Identify which cell holds the provided text, then report its (x, y) central coordinate. 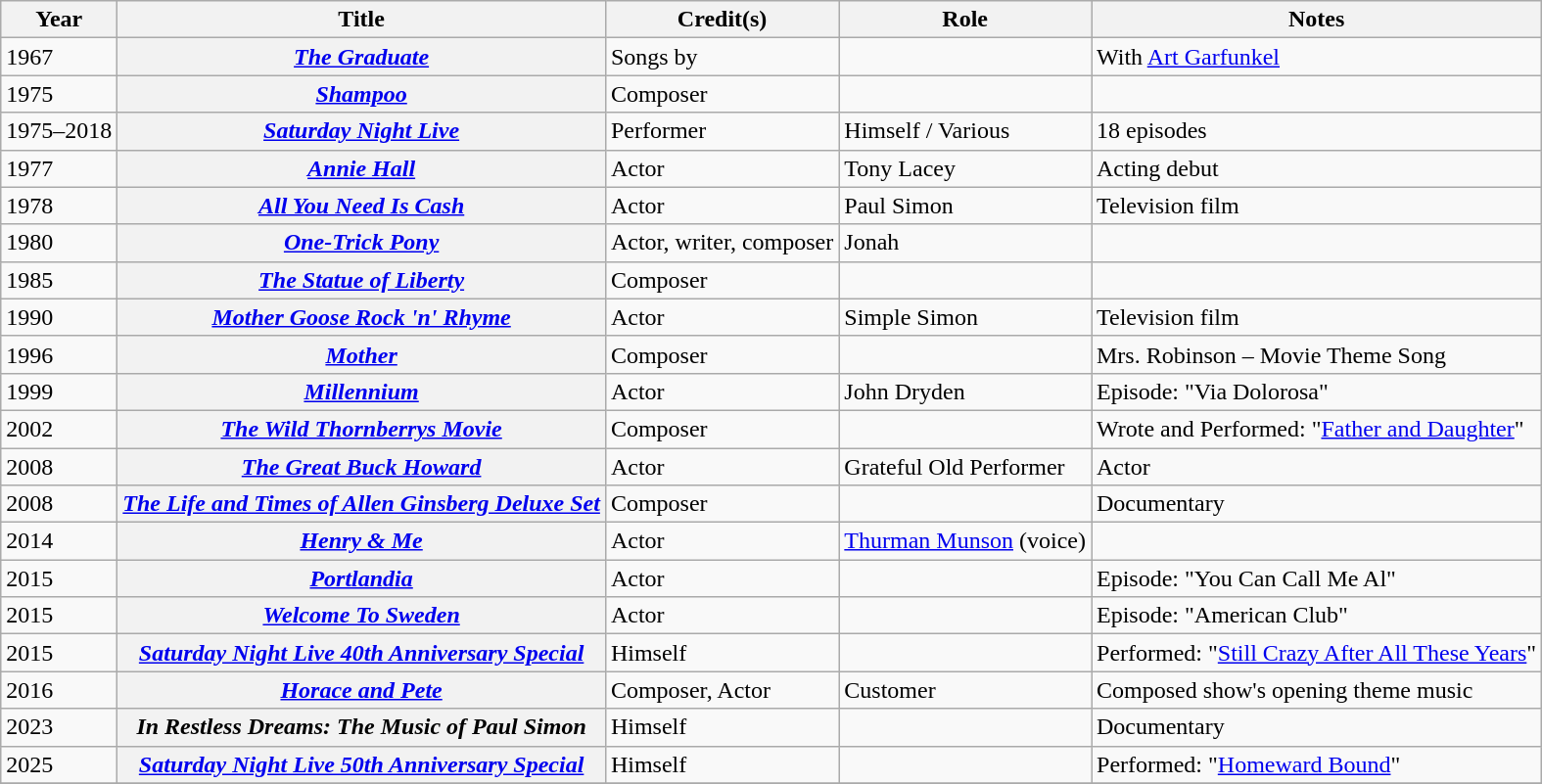
Actor, writer, composer (722, 243)
Grateful Old Performer (965, 467)
All You Need Is Cash (362, 206)
Performer (722, 131)
In Restless Dreams: The Music of Paul Simon (362, 727)
1980 (59, 243)
The Statue of Liberty (362, 280)
2002 (59, 429)
The Life and Times of Allen Ginsberg Deluxe Set (362, 504)
John Dryden (965, 392)
Wrote and Performed: "Father and Daughter" (1316, 429)
Acting debut (1316, 168)
2016 (59, 690)
Episode: "You Can Call Me Al" (1316, 578)
Portlandia (362, 578)
2014 (59, 541)
1996 (59, 354)
Henry & Me (362, 541)
Saturday Night Live 40th Anniversary Special (362, 653)
Title (362, 20)
18 episodes (1316, 131)
1975–2018 (59, 131)
Mother (362, 354)
Paul Simon (965, 206)
Year (59, 20)
1975 (59, 94)
Shampoo (362, 94)
Episode: "American Club" (1316, 616)
Credit(s) (722, 20)
With Art Garfunkel (1316, 57)
2023 (59, 727)
1985 (59, 280)
Millennium (362, 392)
One-Trick Pony (362, 243)
Role (965, 20)
1999 (59, 392)
Simple Simon (965, 317)
Episode: "Via Dolorosa" (1316, 392)
Mother Goose Rock 'n' Rhyme (362, 317)
Saturday Night Live (362, 131)
Welcome To Sweden (362, 616)
The Wild Thornberrys Movie (362, 429)
Performed: "Homeward Bound" (1316, 764)
1977 (59, 168)
1978 (59, 206)
Horace and Pete (362, 690)
Himself / Various (965, 131)
Annie Hall (362, 168)
The Great Buck Howard (362, 467)
Customer (965, 690)
Notes (1316, 20)
1990 (59, 317)
Tony Lacey (965, 168)
Composed show's opening theme music (1316, 690)
Saturday Night Live 50th Anniversary Special (362, 764)
Jonah (965, 243)
2025 (59, 764)
1967 (59, 57)
Thurman Munson (voice) (965, 541)
Composer, Actor (722, 690)
Performed: "Still Crazy After All These Years" (1316, 653)
The Graduate (362, 57)
Songs by (722, 57)
Mrs. Robinson – Movie Theme Song (1316, 354)
